Locate the cell with the specified text and output its [x, y] center coordinate. 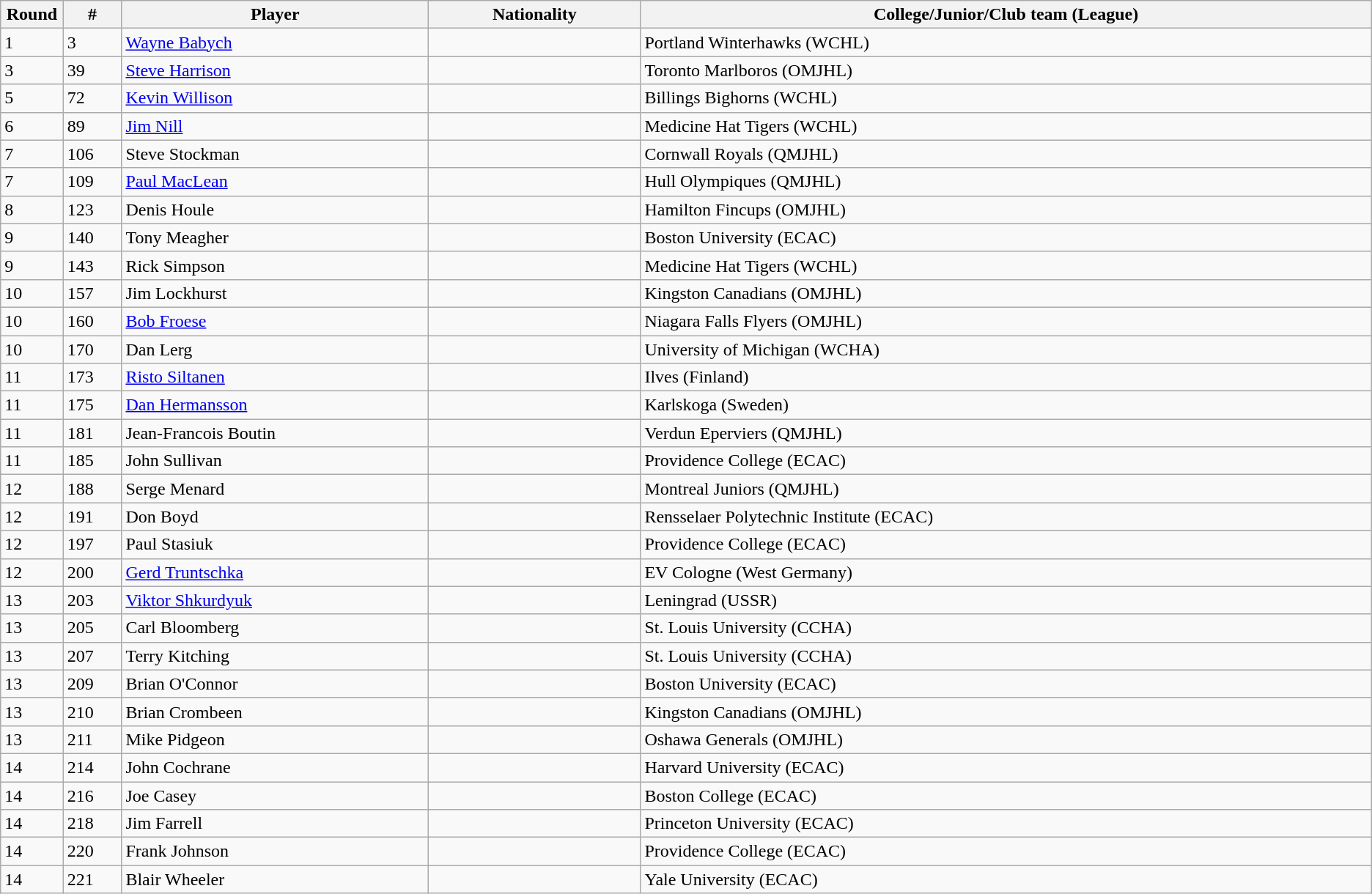
Yale University (ECAC) [1006, 879]
Joe Casey [276, 795]
205 [92, 628]
181 [92, 433]
Paul MacLean [276, 182]
Toronto Marlboros (OMJHL) [1006, 70]
209 [92, 684]
Risto Siltanen [276, 377]
Denis Houle [276, 210]
Billings Bighorns (WCHL) [1006, 98]
College/Junior/Club team (League) [1006, 15]
John Sullivan [276, 461]
170 [92, 350]
Don Boyd [276, 517]
Frank Johnson [276, 851]
123 [92, 210]
Boston College (ECAC) [1006, 795]
Verdun Eperviers (QMJHL) [1006, 433]
Viktor Shkurdyuk [276, 600]
Terry Kitching [276, 656]
Nationality [535, 15]
214 [92, 767]
89 [92, 126]
University of Michigan (WCHA) [1006, 350]
221 [92, 879]
Hull Olympiques (QMJHL) [1006, 182]
220 [92, 851]
Dan Lerg [276, 350]
109 [92, 182]
Dan Hermansson [276, 405]
Leningrad (USSR) [1006, 600]
Jim Farrell [276, 824]
1 [32, 43]
218 [92, 824]
Ilves (Finland) [1006, 377]
Jim Lockhurst [276, 293]
Princeton University (ECAC) [1006, 824]
191 [92, 517]
# [92, 15]
Mike Pidgeon [276, 739]
157 [92, 293]
Karlskoga (Sweden) [1006, 405]
Round [32, 15]
Brian Crombeen [276, 712]
8 [32, 210]
Carl Bloomberg [276, 628]
Hamilton Fincups (OMJHL) [1006, 210]
EV Cologne (West Germany) [1006, 572]
Harvard University (ECAC) [1006, 767]
188 [92, 489]
Rick Simpson [276, 265]
197 [92, 544]
Tony Meagher [276, 237]
6 [32, 126]
203 [92, 600]
185 [92, 461]
207 [92, 656]
173 [92, 377]
39 [92, 70]
Kevin Willison [276, 98]
Niagara Falls Flyers (OMJHL) [1006, 321]
Oshawa Generals (OMJHL) [1006, 739]
Portland Winterhawks (WCHL) [1006, 43]
Paul Stasiuk [276, 544]
72 [92, 98]
211 [92, 739]
Wayne Babych [276, 43]
Serge Menard [276, 489]
Blair Wheeler [276, 879]
Jim Nill [276, 126]
Player [276, 15]
Bob Froese [276, 321]
175 [92, 405]
216 [92, 795]
Rensselaer Polytechnic Institute (ECAC) [1006, 517]
Steve Stockman [276, 154]
106 [92, 154]
Gerd Truntschka [276, 572]
Jean-Francois Boutin [276, 433]
143 [92, 265]
Brian O'Connor [276, 684]
160 [92, 321]
John Cochrane [276, 767]
200 [92, 572]
Montreal Juniors (QMJHL) [1006, 489]
140 [92, 237]
210 [92, 712]
5 [32, 98]
Steve Harrison [276, 70]
Cornwall Royals (QMJHL) [1006, 154]
